Extract the (x, y) coordinate from the center of the cell holding the provided text.  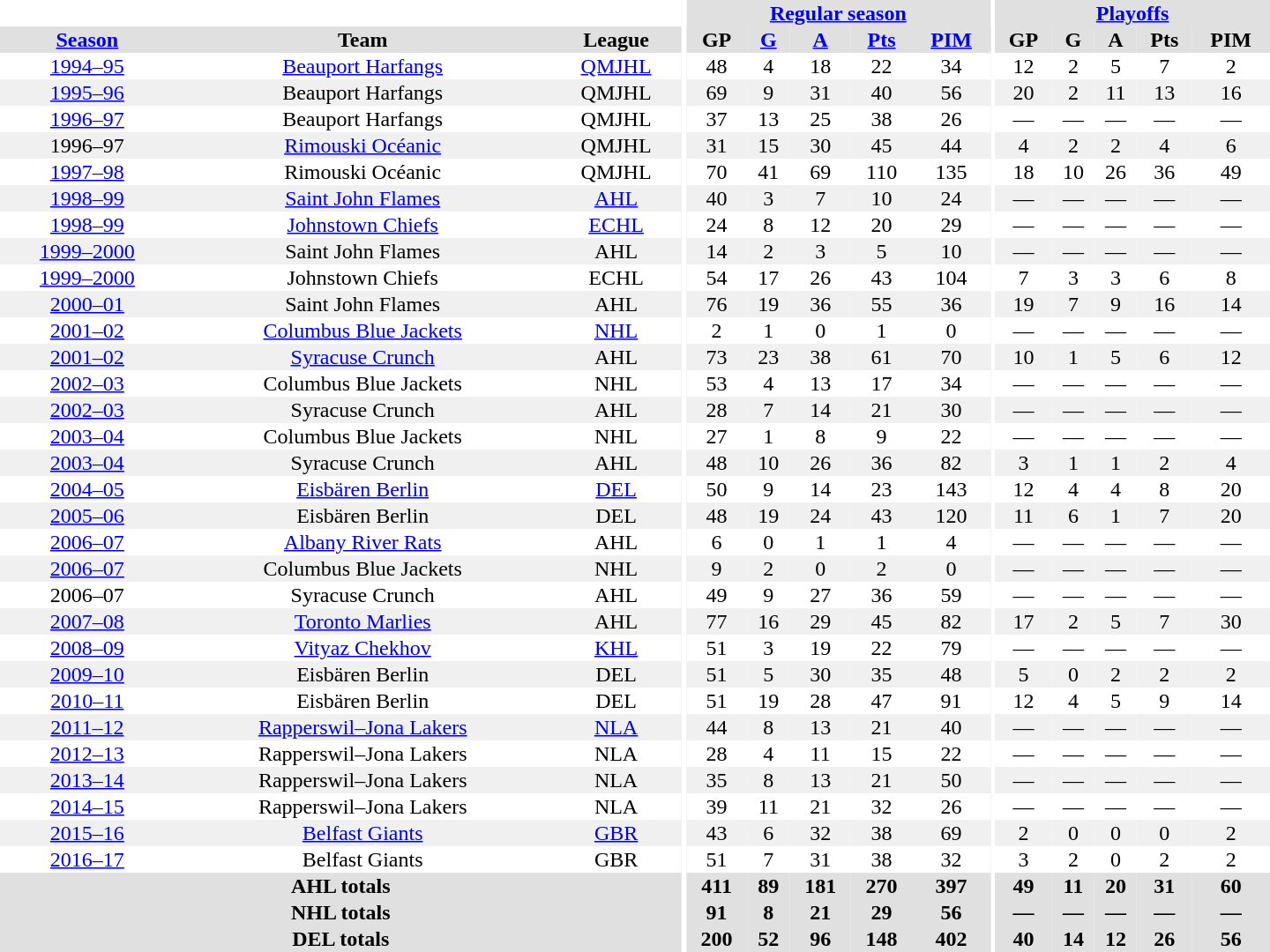
60 (1231, 886)
55 (882, 304)
2014–15 (87, 807)
89 (768, 886)
53 (716, 383)
2004–05 (87, 489)
DEL totals (340, 939)
25 (820, 119)
59 (951, 595)
120 (951, 516)
39 (716, 807)
2000–01 (87, 304)
397 (951, 886)
1995–96 (87, 93)
1994–95 (87, 66)
411 (716, 886)
2012–13 (87, 754)
2010–11 (87, 701)
77 (716, 621)
Vityaz Chekhov (363, 648)
79 (951, 648)
2015–16 (87, 833)
AHL totals (340, 886)
104 (951, 278)
League (616, 40)
52 (768, 939)
1997–98 (87, 172)
Team (363, 40)
2013–14 (87, 780)
110 (882, 172)
2011–12 (87, 727)
37 (716, 119)
76 (716, 304)
KHL (616, 648)
270 (882, 886)
135 (951, 172)
2008–09 (87, 648)
Toronto Marlies (363, 621)
54 (716, 278)
Regular season (838, 13)
41 (768, 172)
2016–17 (87, 859)
Albany River Rats (363, 542)
402 (951, 939)
2007–08 (87, 621)
2005–06 (87, 516)
96 (820, 939)
148 (882, 939)
61 (882, 357)
200 (716, 939)
Playoffs (1132, 13)
47 (882, 701)
181 (820, 886)
143 (951, 489)
73 (716, 357)
NHL totals (340, 912)
2009–10 (87, 674)
Season (87, 40)
